Capture the cell that displays the provided text and extract its [X, Y] central coordinate. 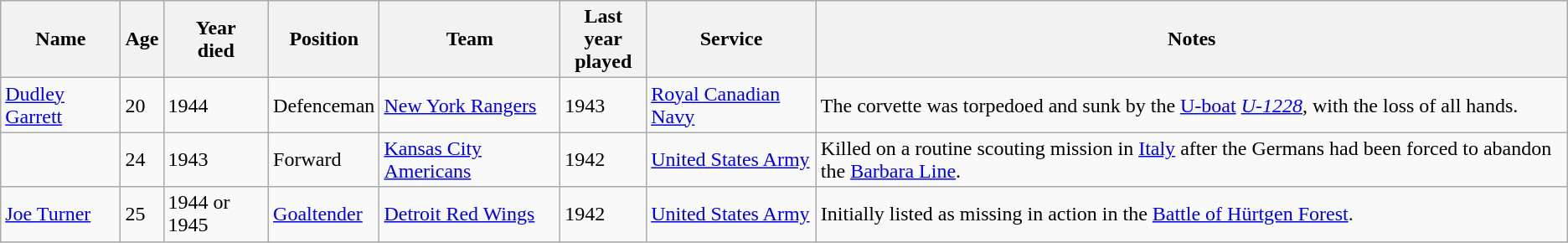
Goaltender [324, 215]
Detroit Red Wings [470, 215]
Kansas City Americans [470, 159]
20 [142, 106]
Service [732, 39]
1944 [216, 106]
Notes [1191, 39]
Dudley Garrett [60, 106]
Name [60, 39]
1944 or 1945 [216, 215]
Defenceman [324, 106]
Joe Turner [60, 215]
Yeardied [216, 39]
The corvette was torpedoed and sunk by the U-boat U-1228, with the loss of all hands. [1191, 106]
Killed on a routine scouting mission in Italy after the Germans had been forced to abandon the Barbara Line. [1191, 159]
Age [142, 39]
Team [470, 39]
25 [142, 215]
24 [142, 159]
Royal Canadian Navy [732, 106]
New York Rangers [470, 106]
Position [324, 39]
Initially listed as missing in action in the Battle of Hürtgen Forest. [1191, 215]
Last yearplayed [603, 39]
Forward [324, 159]
